Detect which cell encompasses the target text, then output its [x, y] center coordinate. 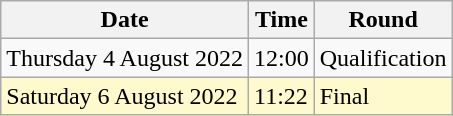
Qualification [383, 58]
12:00 [281, 58]
Saturday 6 August 2022 [125, 96]
11:22 [281, 96]
Thursday 4 August 2022 [125, 58]
Final [383, 96]
Date [125, 20]
Round [383, 20]
Time [281, 20]
